Locate the cell with the specified text and output its (x, y) center coordinate. 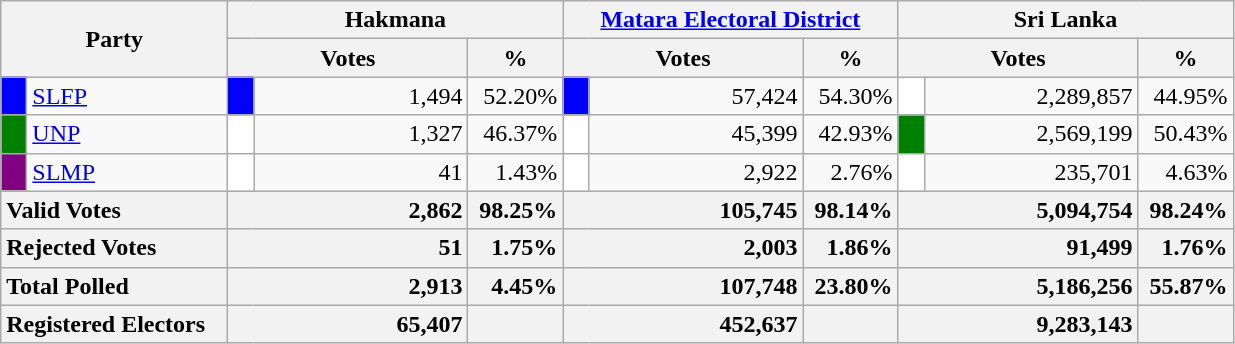
2,862 (348, 210)
98.24% (1186, 210)
Valid Votes (114, 210)
Party (114, 39)
1.86% (850, 248)
98.25% (516, 210)
23.80% (850, 286)
55.87% (1186, 286)
9,283,143 (1018, 324)
2,289,857 (1031, 96)
5,186,256 (1018, 286)
4.63% (1186, 172)
Hakmana (396, 20)
Rejected Votes (114, 248)
452,637 (683, 324)
107,748 (683, 286)
2,003 (683, 248)
51 (348, 248)
91,499 (1018, 248)
2,913 (348, 286)
57,424 (696, 96)
45,399 (696, 134)
105,745 (683, 210)
46.37% (516, 134)
Total Polled (114, 286)
65,407 (348, 324)
Registered Electors (114, 324)
1.76% (1186, 248)
SLFP (128, 96)
42.93% (850, 134)
1,327 (361, 134)
SLMP (128, 172)
44.95% (1186, 96)
UNP (128, 134)
52.20% (516, 96)
98.14% (850, 210)
Sri Lanka (1066, 20)
41 (361, 172)
1,494 (361, 96)
50.43% (1186, 134)
4.45% (516, 286)
2.76% (850, 172)
Matara Electoral District (730, 20)
5,094,754 (1018, 210)
54.30% (850, 96)
2,922 (696, 172)
235,701 (1031, 172)
1.43% (516, 172)
1.75% (516, 248)
2,569,199 (1031, 134)
